Determine the [x, y] coordinate at the center of the cell enclosing the given text.  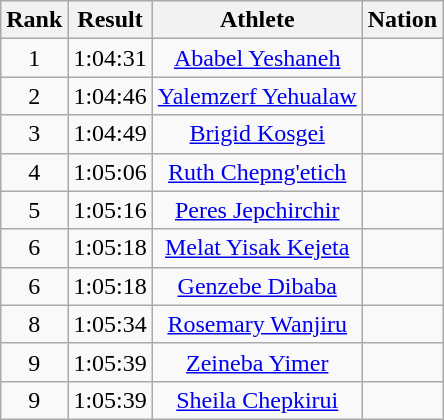
5 [34, 210]
Melat Yisak Kejeta [257, 248]
Peres Jepchirchir [257, 210]
1:05:16 [110, 210]
Sheila Chepkirui [257, 400]
Brigid Kosgei [257, 134]
1:04:46 [110, 96]
3 [34, 134]
Nation [402, 20]
Rank [34, 20]
Ababel Yeshaneh [257, 58]
8 [34, 324]
1:04:31 [110, 58]
Athlete [257, 20]
1:05:06 [110, 172]
1:04:49 [110, 134]
Ruth Chepng'etich [257, 172]
Zeineba Yimer [257, 362]
1 [34, 58]
Yalemzerf Yehualaw [257, 96]
Rosemary Wanjiru [257, 324]
Result [110, 20]
2 [34, 96]
4 [34, 172]
1:05:34 [110, 324]
Genzebe Dibaba [257, 286]
